Search for the cell housing the specified text and yield its [x, y] center coordinate. 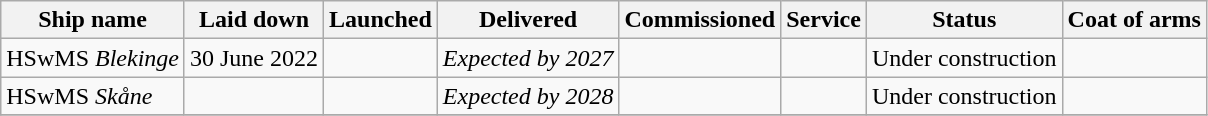
Laid down [254, 20]
Ship name [93, 20]
Status [964, 20]
Expected by 2027 [528, 58]
HSwMS Skåne [93, 96]
Expected by 2028 [528, 96]
Delivered [528, 20]
30 June 2022 [254, 58]
Service [824, 20]
Launched [381, 20]
Commissioned [700, 20]
HSwMS Blekinge [93, 58]
Coat of arms [1134, 20]
